Detect which cell encompasses the target text, then output its (x, y) center coordinate. 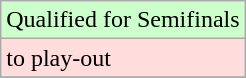
Qualified for Semifinals (123, 20)
to play-out (123, 58)
